From the cell containing the given text, extract its center point as [x, y] coordinate. 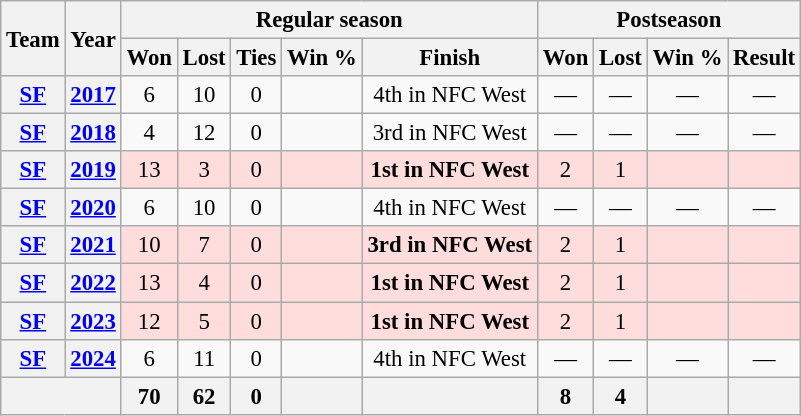
11 [204, 358]
2017 [93, 95]
2024 [93, 358]
Postseason [668, 20]
70 [149, 396]
62 [204, 396]
8 [565, 396]
Ties [256, 58]
2023 [93, 321]
2021 [93, 245]
Finish [450, 58]
Team [33, 38]
2019 [93, 170]
5 [204, 321]
2022 [93, 283]
Result [764, 58]
Year [93, 38]
2020 [93, 208]
2018 [93, 133]
7 [204, 245]
Regular season [329, 20]
3 [204, 170]
